Extract the [x, y] coordinate from the center of the cell holding the provided text.  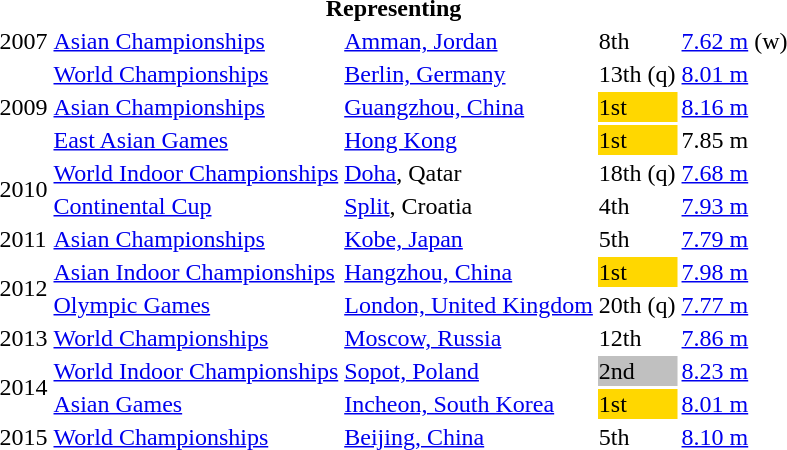
12th [637, 338]
20th (q) [637, 305]
Doha, Qatar [469, 173]
Continental Cup [196, 206]
East Asian Games [196, 140]
Amman, Jordan [469, 41]
Guangzhou, China [469, 107]
13th (q) [637, 74]
London, United Kingdom [469, 305]
Moscow, Russia [469, 338]
Sopot, Poland [469, 371]
Hong Kong [469, 140]
5th [637, 239]
Split, Croatia [469, 206]
Asian Games [196, 404]
Incheon, South Korea [469, 404]
Asian Indoor Championships [196, 272]
Berlin, Germany [469, 74]
Olympic Games [196, 305]
18th (q) [637, 173]
2nd [637, 371]
8th [637, 41]
4th [637, 206]
Kobe, Japan [469, 239]
Hangzhou, China [469, 272]
